Pinpoint the cell where the given text exists, returning its (x, y) midpoint coordinate. 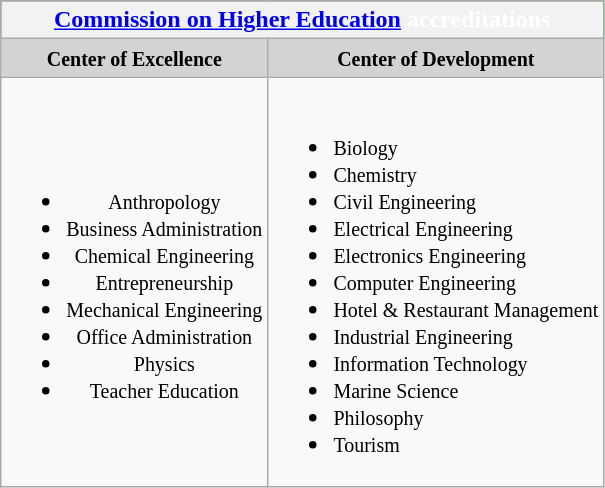
Center of Excellence (134, 58)
AnthropologyBusiness AdministrationChemical EngineeringEntrepreneurshipMechanical EngineeringOffice AdministrationPhysicsTeacher Education (134, 282)
Center of Development (436, 58)
Commission on Higher Education accreditations (302, 20)
